Return (X, Y) of the center of cell containing provided text 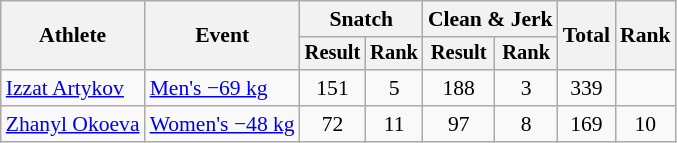
339 (586, 88)
169 (586, 124)
Clean & Jerk (490, 19)
Zhanyl Okoeva (73, 124)
188 (459, 88)
Total (586, 36)
11 (394, 124)
Event (222, 36)
8 (526, 124)
Men's −69 kg (222, 88)
10 (646, 124)
Snatch (362, 19)
Women's −48 kg (222, 124)
Athlete (73, 36)
3 (526, 88)
Izzat Artykov (73, 88)
151 (333, 88)
97 (459, 124)
5 (394, 88)
72 (333, 124)
